Return the (X, Y) coordinate for the center point of the cell that contains the specified text.  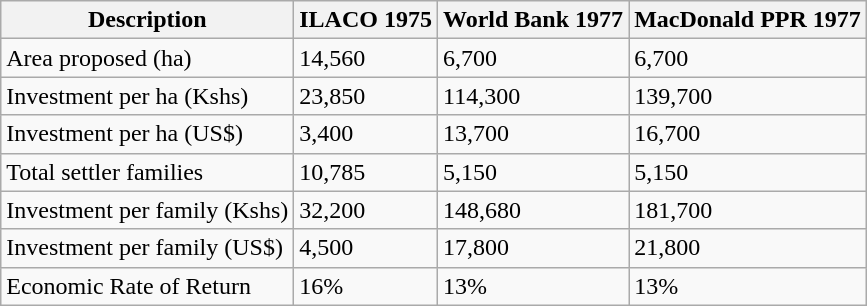
32,200 (366, 210)
17,800 (532, 248)
23,850 (366, 96)
Total settler families (148, 172)
Economic Rate of Return (148, 286)
4,500 (366, 248)
181,700 (748, 210)
Investment per family (US$) (148, 248)
ILACO 1975 (366, 20)
139,700 (748, 96)
14,560 (366, 58)
148,680 (532, 210)
Investment per family (Kshs) (148, 210)
21,800 (748, 248)
13,700 (532, 134)
Description (148, 20)
Investment per ha (US$) (148, 134)
3,400 (366, 134)
Investment per ha (Kshs) (148, 96)
114,300 (532, 96)
16,700 (748, 134)
16% (366, 286)
MacDonald PPR 1977 (748, 20)
Area proposed (ha) (148, 58)
World Bank 1977 (532, 20)
10,785 (366, 172)
